Identify which cell holds the provided text, then report its [x, y] central coordinate. 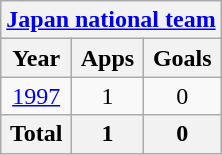
Total [36, 134]
Japan national team [111, 20]
Year [36, 58]
Apps [108, 58]
1997 [36, 96]
Goals [182, 58]
